Identify which cell holds the provided text, then report its (x, y) central coordinate. 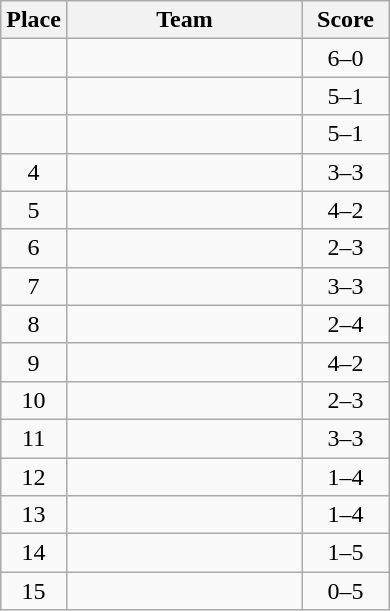
15 (34, 591)
0–5 (346, 591)
6–0 (346, 58)
11 (34, 438)
9 (34, 362)
Team (184, 20)
7 (34, 286)
14 (34, 553)
1–5 (346, 553)
5 (34, 210)
Score (346, 20)
6 (34, 248)
10 (34, 400)
8 (34, 324)
12 (34, 477)
4 (34, 172)
2–4 (346, 324)
13 (34, 515)
Place (34, 20)
